Capture the cell that displays the provided text and extract its [X, Y] central coordinate. 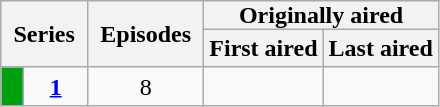
Originally aired [322, 15]
8 [146, 86]
Series [44, 34]
Episodes [146, 34]
1 [56, 86]
First aired [264, 48]
Last aired [380, 48]
